Extract the (x, y) coordinate from the center of the cell holding the provided text.  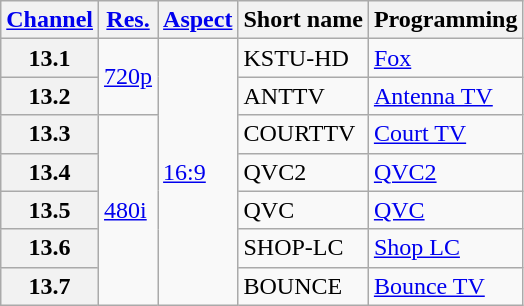
BOUNCE (303, 286)
13.5 (50, 210)
SHOP-LC (303, 248)
13.6 (50, 248)
16:9 (198, 172)
13.3 (50, 134)
13.7 (50, 286)
13.2 (50, 96)
Programming (446, 20)
13.1 (50, 58)
Channel (50, 20)
Court TV (446, 134)
Bounce TV (446, 286)
13.4 (50, 172)
ANTTV (303, 96)
KSTU-HD (303, 58)
720p (128, 77)
Shop LC (446, 248)
Aspect (198, 20)
Fox (446, 58)
Antenna TV (446, 96)
Res. (128, 20)
480i (128, 210)
COURTTV (303, 134)
Short name (303, 20)
